Output the (X, Y) coordinate of the center of the cell containing the given text.  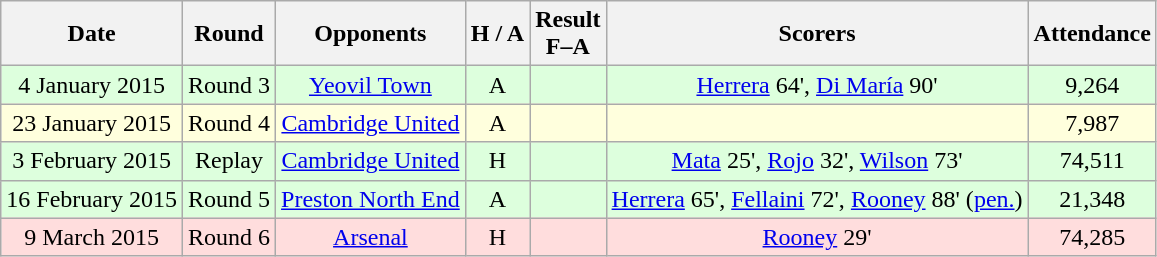
ResultF–A (568, 34)
Herrera 65', Fellaini 72', Rooney 88' (pen.) (817, 199)
Yeovil Town (371, 85)
H / A (497, 34)
Round (228, 34)
Arsenal (371, 237)
23 January 2015 (92, 123)
74,511 (1092, 161)
Herrera 64', Di María 90' (817, 85)
3 February 2015 (92, 161)
21,348 (1092, 199)
4 January 2015 (92, 85)
Opponents (371, 34)
Rooney 29' (817, 237)
Replay (228, 161)
9 March 2015 (92, 237)
Mata 25', Rojo 32', Wilson 73' (817, 161)
Scorers (817, 34)
Preston North End (371, 199)
9,264 (1092, 85)
Round 5 (228, 199)
74,285 (1092, 237)
7,987 (1092, 123)
Round 3 (228, 85)
Attendance (1092, 34)
Round 6 (228, 237)
Date (92, 34)
Round 4 (228, 123)
16 February 2015 (92, 199)
